Locate the cell with the specified text and output its (x, y) center coordinate. 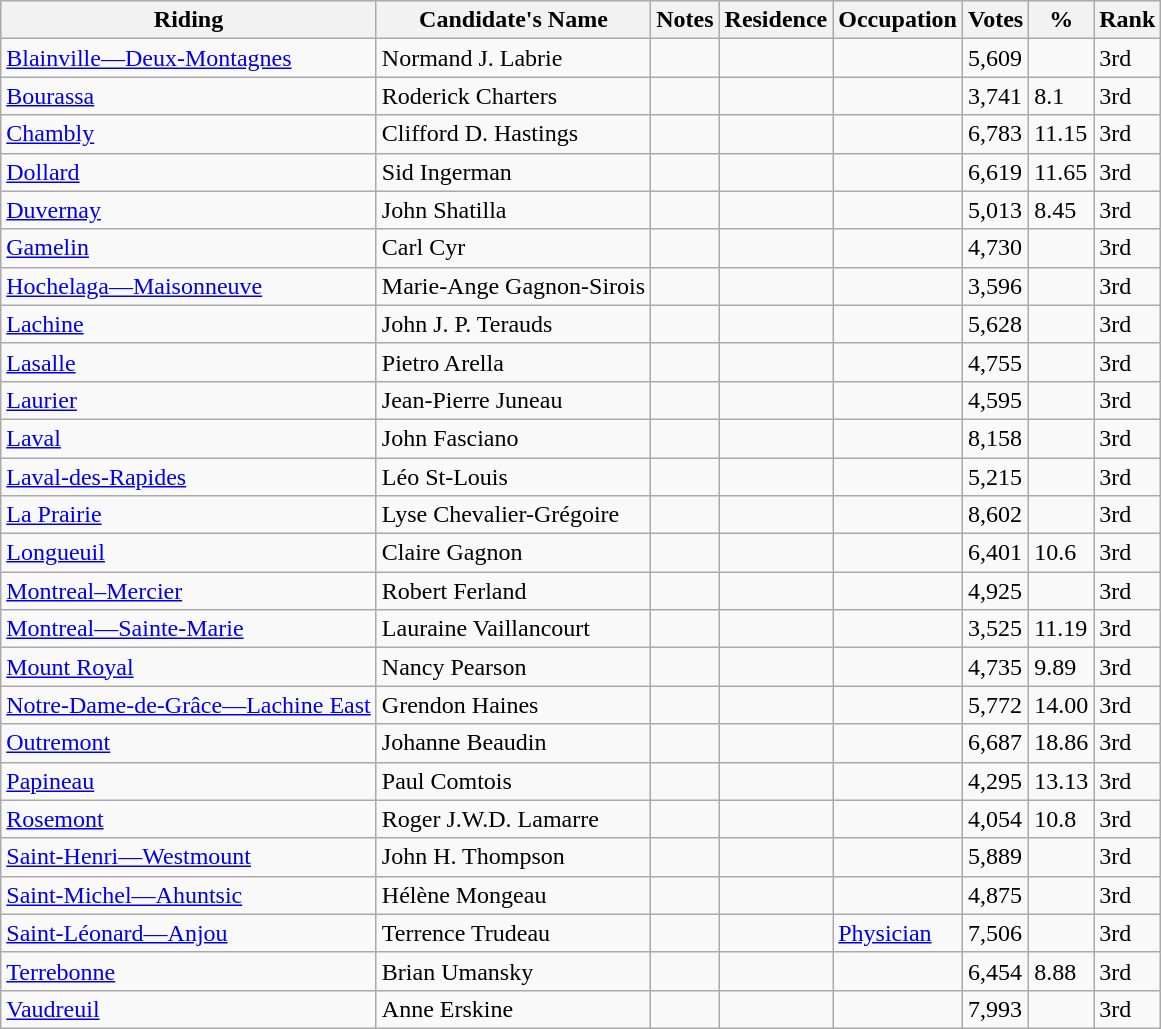
Saint-Léonard—Anjou (189, 933)
13.13 (1062, 781)
% (1062, 20)
Lauraine Vaillancourt (513, 629)
Roderick Charters (513, 96)
Pietro Arella (513, 362)
Lasalle (189, 362)
4,054 (995, 819)
11.19 (1062, 629)
6,619 (995, 172)
4,755 (995, 362)
5,628 (995, 324)
6,401 (995, 553)
La Prairie (189, 515)
Hochelaga—Maisonneuve (189, 286)
Nancy Pearson (513, 667)
Lachine (189, 324)
9.89 (1062, 667)
Saint-Henri—Westmount (189, 857)
Montreal–Mercier (189, 591)
Laval (189, 438)
Laurier (189, 400)
Physician (898, 933)
7,506 (995, 933)
5,215 (995, 477)
Roger J.W.D. Lamarre (513, 819)
Montreal—Sainte-Marie (189, 629)
Notre-Dame-de-Grâce—Lachine East (189, 705)
Claire Gagnon (513, 553)
Carl Cyr (513, 248)
Brian Umansky (513, 971)
Sid Ingerman (513, 172)
Rosemont (189, 819)
4,875 (995, 895)
Johanne Beaudin (513, 743)
Vaudreuil (189, 1009)
Mount Royal (189, 667)
Grendon Haines (513, 705)
6,454 (995, 971)
11.15 (1062, 134)
Lyse Chevalier-Grégoire (513, 515)
8.88 (1062, 971)
Residence (776, 20)
7,993 (995, 1009)
8.1 (1062, 96)
3,525 (995, 629)
Gamelin (189, 248)
Robert Ferland (513, 591)
5,609 (995, 58)
8.45 (1062, 210)
Laval-des-Rapides (189, 477)
John Fasciano (513, 438)
4,295 (995, 781)
Paul Comtois (513, 781)
Votes (995, 20)
Candidate's Name (513, 20)
John H. Thompson (513, 857)
11.65 (1062, 172)
4,595 (995, 400)
6,687 (995, 743)
14.00 (1062, 705)
4,730 (995, 248)
Hélène Mongeau (513, 895)
5,772 (995, 705)
Anne Erskine (513, 1009)
Normand J. Labrie (513, 58)
Saint-Michel—Ahuntsic (189, 895)
10.6 (1062, 553)
Léo St-Louis (513, 477)
6,783 (995, 134)
18.86 (1062, 743)
Notes (685, 20)
3,596 (995, 286)
Rank (1128, 20)
4,925 (995, 591)
Riding (189, 20)
3,741 (995, 96)
Jean-Pierre Juneau (513, 400)
Terrence Trudeau (513, 933)
Duvernay (189, 210)
Longueuil (189, 553)
Clifford D. Hastings (513, 134)
5,013 (995, 210)
John J. P. Terauds (513, 324)
Papineau (189, 781)
Dollard (189, 172)
John Shatilla (513, 210)
Marie-Ange Gagnon-Sirois (513, 286)
5,889 (995, 857)
Chambly (189, 134)
4,735 (995, 667)
Blainville—Deux-Montagnes (189, 58)
10.8 (1062, 819)
Terrebonne (189, 971)
8,602 (995, 515)
Occupation (898, 20)
8,158 (995, 438)
Bourassa (189, 96)
Outremont (189, 743)
